Pinpoint the cell where the given text exists, returning its (X, Y) midpoint coordinate. 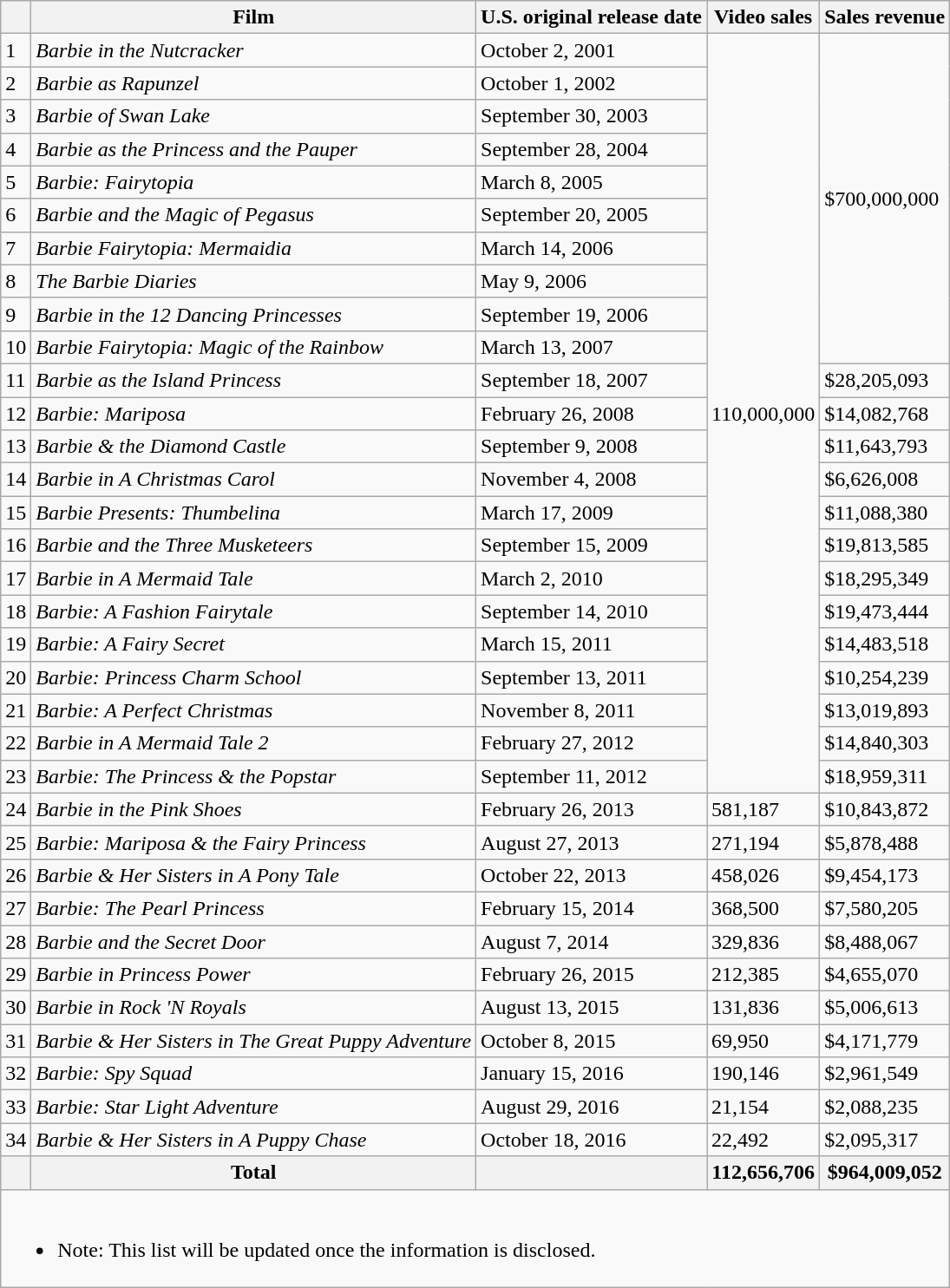
Barbie & Her Sisters in The Great Puppy Adventure (253, 1041)
$2,095,317 (885, 1140)
Barbie in A Christmas Carol (253, 480)
Barbie: Fairytopia (253, 182)
September 18, 2007 (592, 380)
Sales revenue (885, 17)
$7,580,205 (885, 908)
581,187 (763, 809)
September 13, 2011 (592, 677)
3 (16, 116)
$19,813,585 (885, 546)
26 (16, 875)
Barbie of Swan Lake (253, 116)
$2,088,235 (885, 1107)
18 (16, 611)
Barbie: Mariposa (253, 414)
28 (16, 941)
September 30, 2003 (592, 116)
Barbie and the Magic of Pegasus (253, 215)
368,500 (763, 908)
The Barbie Diaries (253, 281)
$11,088,380 (885, 513)
Barbie in the Nutcracker (253, 50)
7 (16, 248)
October 8, 2015 (592, 1041)
Barbie & Her Sisters in A Puppy Chase (253, 1140)
February 26, 2015 (592, 975)
October 22, 2013 (592, 875)
212,385 (763, 975)
May 9, 2006 (592, 281)
March 8, 2005 (592, 182)
Note: This list will be updated once the information is disclosed. (475, 1239)
Barbie: A Fashion Fairytale (253, 611)
September 28, 2004 (592, 149)
September 20, 2005 (592, 215)
Barbie and the Three Musketeers (253, 546)
November 8, 2011 (592, 710)
Barbie: The Princess & the Popstar (253, 776)
March 15, 2011 (592, 644)
8 (16, 281)
$10,254,239 (885, 677)
Total (253, 1173)
Barbie: Spy Squad (253, 1074)
$18,295,349 (885, 579)
March 17, 2009 (592, 513)
$28,205,093 (885, 380)
Barbie as the Princess and the Pauper (253, 149)
Barbie in Princess Power (253, 975)
Film (253, 17)
U.S. original release date (592, 17)
$5,006,613 (885, 1008)
131,836 (763, 1008)
21 (16, 710)
2 (16, 83)
$964,009,052 (885, 1173)
$13,019,893 (885, 710)
Barbie: The Pearl Princess (253, 908)
$6,626,008 (885, 480)
25 (16, 842)
Barbie in the Pink Shoes (253, 809)
458,026 (763, 875)
22,492 (763, 1140)
$14,483,518 (885, 644)
Barbie and the Secret Door (253, 941)
17 (16, 579)
September 15, 2009 (592, 546)
August 27, 2013 (592, 842)
Barbie & the Diamond Castle (253, 447)
Barbie: Mariposa & the Fairy Princess (253, 842)
21,154 (763, 1107)
Barbie Fairytopia: Mermaidia (253, 248)
September 14, 2010 (592, 611)
Barbie: A Fairy Secret (253, 644)
12 (16, 414)
August 7, 2014 (592, 941)
13 (16, 447)
69,950 (763, 1041)
4 (16, 149)
329,836 (763, 941)
23 (16, 776)
$4,171,779 (885, 1041)
1 (16, 50)
Barbie in Rock 'N Royals (253, 1008)
March 14, 2006 (592, 248)
February 15, 2014 (592, 908)
Barbie Fairytopia: Magic of the Rainbow (253, 347)
August 29, 2016 (592, 1107)
$14,082,768 (885, 414)
$18,959,311 (885, 776)
September 11, 2012 (592, 776)
Barbie: A Perfect Christmas (253, 710)
$8,488,067 (885, 941)
6 (16, 215)
15 (16, 513)
November 4, 2008 (592, 480)
27 (16, 908)
31 (16, 1041)
19 (16, 644)
$700,000,000 (885, 199)
October 2, 2001 (592, 50)
112,656,706 (763, 1173)
33 (16, 1107)
August 13, 2015 (592, 1008)
20 (16, 677)
$2,961,549 (885, 1074)
30 (16, 1008)
October 1, 2002 (592, 83)
Barbie as Rapunzel (253, 83)
Barbie: Princess Charm School (253, 677)
Barbie in A Mermaid Tale 2 (253, 743)
Barbie in A Mermaid Tale (253, 579)
September 19, 2006 (592, 314)
34 (16, 1140)
$4,655,070 (885, 975)
9 (16, 314)
10 (16, 347)
22 (16, 743)
11 (16, 380)
February 26, 2008 (592, 414)
Barbie Presents: Thumbelina (253, 513)
October 18, 2016 (592, 1140)
February 26, 2013 (592, 809)
271,194 (763, 842)
Video sales (763, 17)
$11,643,793 (885, 447)
190,146 (763, 1074)
$5,878,488 (885, 842)
110,000,000 (763, 413)
$10,843,872 (885, 809)
14 (16, 480)
January 15, 2016 (592, 1074)
February 27, 2012 (592, 743)
$14,840,303 (885, 743)
32 (16, 1074)
24 (16, 809)
$9,454,173 (885, 875)
September 9, 2008 (592, 447)
Barbie: Star Light Adventure (253, 1107)
Barbie in the 12 Dancing Princesses (253, 314)
March 13, 2007 (592, 347)
$19,473,444 (885, 611)
Barbie & Her Sisters in A Pony Tale (253, 875)
Barbie as the Island Princess (253, 380)
March 2, 2010 (592, 579)
16 (16, 546)
29 (16, 975)
5 (16, 182)
